Return (X, Y) of the center of cell containing provided text 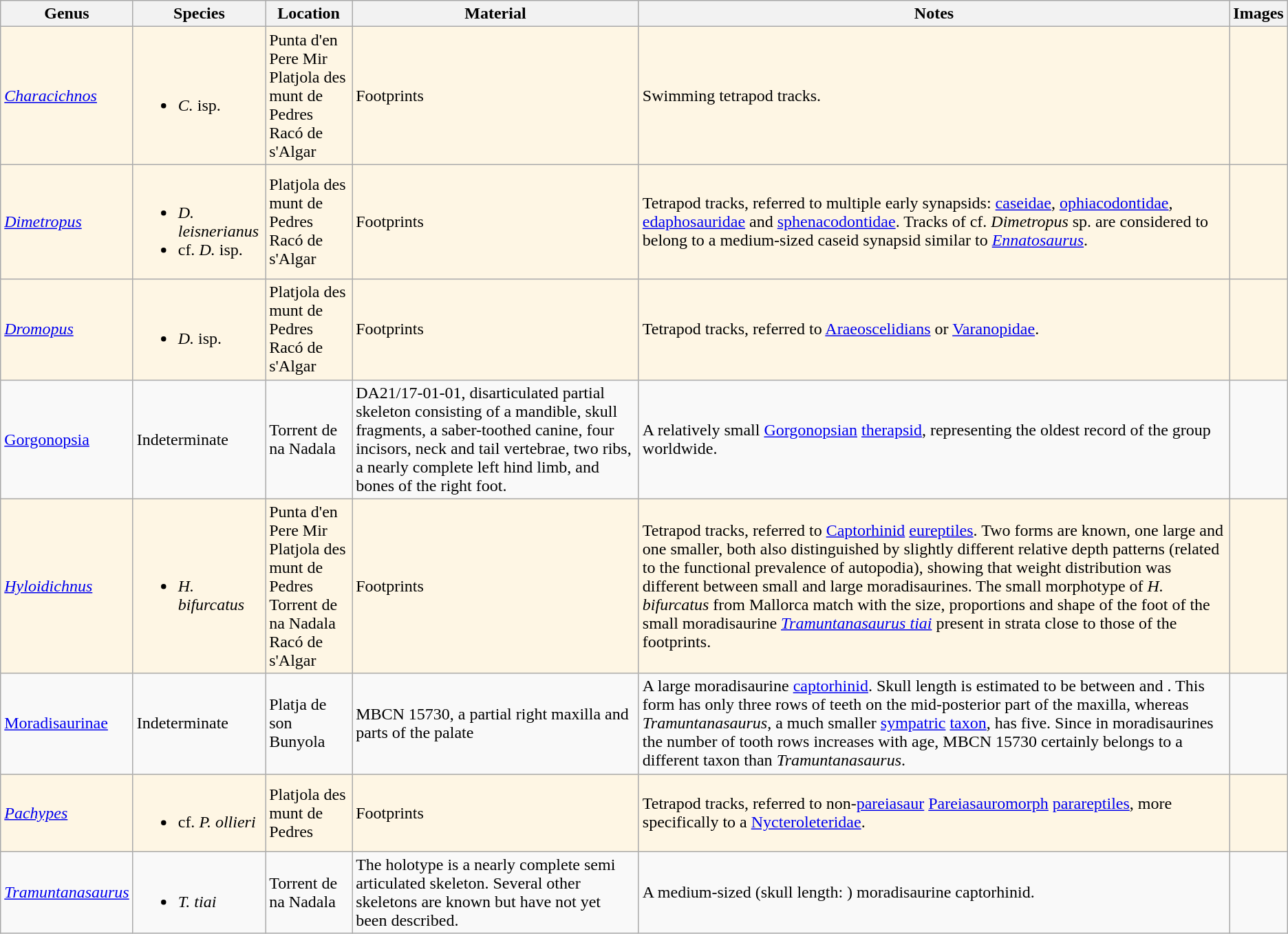
Images (1258, 14)
Dimetropus (67, 221)
D. isp. (199, 329)
Material (495, 14)
Notes (934, 14)
A relatively small Gorgonopsian therapsid, representing the oldest record of the group worldwide. (934, 439)
Gorgonopsia (67, 439)
Species (199, 14)
The holotype is a nearly complete semi articulated skeleton. Several other skeletons are known but have not yet been described. (495, 893)
Moradisaurinae (67, 724)
Punta d'en Pere MirPlatjola des munt de PedresRacó de s'Algar (309, 96)
Dromopus (67, 329)
T. tiai (199, 893)
MBCN 15730, a partial right maxilla and parts of the palate (495, 724)
Platja de son Bunyola (309, 724)
Characichnos (67, 96)
D. leisnerianuscf. D. isp. (199, 221)
Tramuntanasaurus (67, 893)
Swimming tetrapod tracks. (934, 96)
C. isp. (199, 96)
Platjola des munt de Pedres (309, 813)
Tetrapod tracks, referred to non-pareiasaur Pareiasauromorph parareptiles, more specifically to a Nycteroleteridae. (934, 813)
Tetrapod tracks, referred to Araeoscelidians or Varanopidae. (934, 329)
A medium-sized (skull length: ) moradisaurine captorhinid. (934, 893)
cf. P. ollieri (199, 813)
Pachypes (67, 813)
Hyloidichnus (67, 586)
Genus (67, 14)
H. bifurcatus (199, 586)
Location (309, 14)
Punta d'en Pere MirPlatjola des munt de PedresTorrent de na NadalaRacó de s'Algar (309, 586)
